Capture the cell that displays the provided text and extract its (x, y) central coordinate. 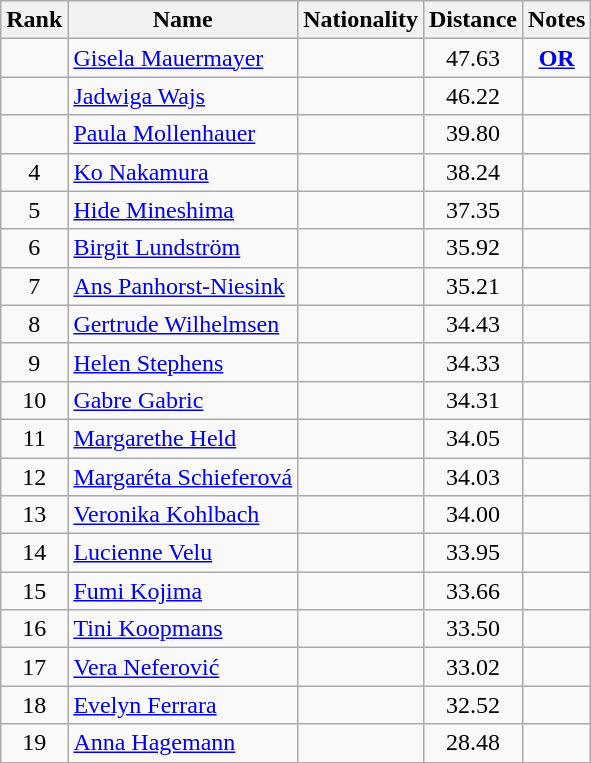
Birgit Lundström (183, 248)
Evelyn Ferrara (183, 705)
32.52 (472, 705)
18 (34, 705)
Gisela Mauermayer (183, 58)
OR (556, 58)
Anna Hagemann (183, 743)
33.02 (472, 667)
47.63 (472, 58)
Jadwiga Wajs (183, 96)
34.05 (472, 438)
12 (34, 477)
6 (34, 248)
Fumi Kojima (183, 591)
Hide Mineshima (183, 210)
17 (34, 667)
Rank (34, 20)
34.33 (472, 362)
Paula Mollenhauer (183, 134)
15 (34, 591)
46.22 (472, 96)
Nationality (361, 20)
37.35 (472, 210)
8 (34, 324)
13 (34, 515)
11 (34, 438)
Margaréta Schieferová (183, 477)
33.95 (472, 553)
14 (34, 553)
5 (34, 210)
9 (34, 362)
Notes (556, 20)
35.92 (472, 248)
Helen Stephens (183, 362)
Tini Koopmans (183, 629)
10 (34, 400)
Distance (472, 20)
19 (34, 743)
16 (34, 629)
Name (183, 20)
35.21 (472, 286)
7 (34, 286)
28.48 (472, 743)
Gertrude Wilhelmsen (183, 324)
38.24 (472, 172)
Ans Panhorst-Niesink (183, 286)
4 (34, 172)
Gabre Gabric (183, 400)
Margarethe Held (183, 438)
39.80 (472, 134)
Lucienne Velu (183, 553)
34.43 (472, 324)
Veronika Kohlbach (183, 515)
Vera Neferović (183, 667)
33.66 (472, 591)
33.50 (472, 629)
34.00 (472, 515)
34.31 (472, 400)
34.03 (472, 477)
Ko Nakamura (183, 172)
